From the cell containing the given text, extract its center point as [X, Y] coordinate. 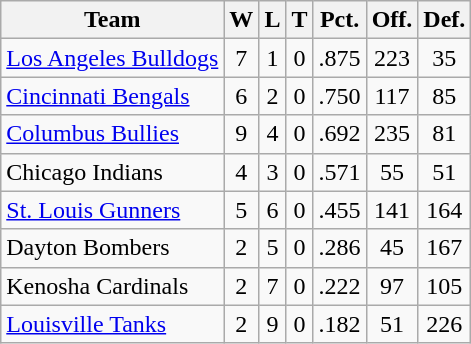
Columbus Bullies [112, 134]
St. Louis Gunners [112, 210]
223 [392, 58]
35 [444, 58]
.455 [340, 210]
Cincinnati Bengals [112, 96]
141 [392, 210]
.875 [340, 58]
105 [444, 286]
Off. [392, 20]
Pct. [340, 20]
Kenosha Cardinals [112, 286]
L [272, 20]
.222 [340, 286]
164 [444, 210]
97 [392, 286]
Dayton Bombers [112, 248]
Def. [444, 20]
235 [392, 134]
.750 [340, 96]
3 [272, 172]
167 [444, 248]
Team [112, 20]
1 [272, 58]
226 [444, 324]
T [300, 20]
.286 [340, 248]
.571 [340, 172]
Louisville Tanks [112, 324]
.692 [340, 134]
117 [392, 96]
.182 [340, 324]
81 [444, 134]
W [242, 20]
85 [444, 96]
55 [392, 172]
Chicago Indians [112, 172]
45 [392, 248]
Los Angeles Bulldogs [112, 58]
